Determine the (X, Y) coordinate at the center of the cell enclosing the given text.  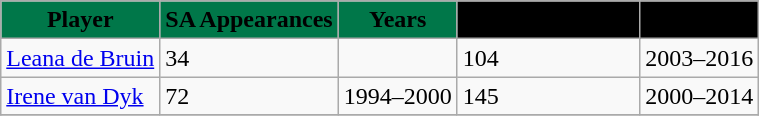
NZ Appearances (548, 20)
145 (548, 96)
104 (548, 58)
72 (249, 96)
34 (249, 58)
SA Appearances (249, 20)
2000–2014 (700, 96)
Player (80, 20)
Leana de Bruin (80, 58)
2003–2016 (700, 58)
Irene van Dyk (80, 96)
1994–2000 (398, 96)
